Determine the (x, y) coordinate at the center of the cell enclosing the given text.  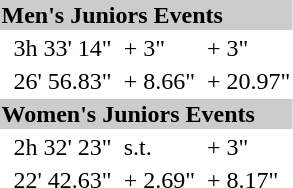
Women's Juniors Events (146, 114)
+ 20.97" (248, 81)
Men's Juniors Events (146, 15)
s.t. (159, 147)
2h 32' 23" (62, 147)
3h 33' 14" (62, 48)
26' 56.83" (62, 81)
+ 8.66" (159, 81)
